Provide the (x, y) coordinate of the cell's center where the given text is located.  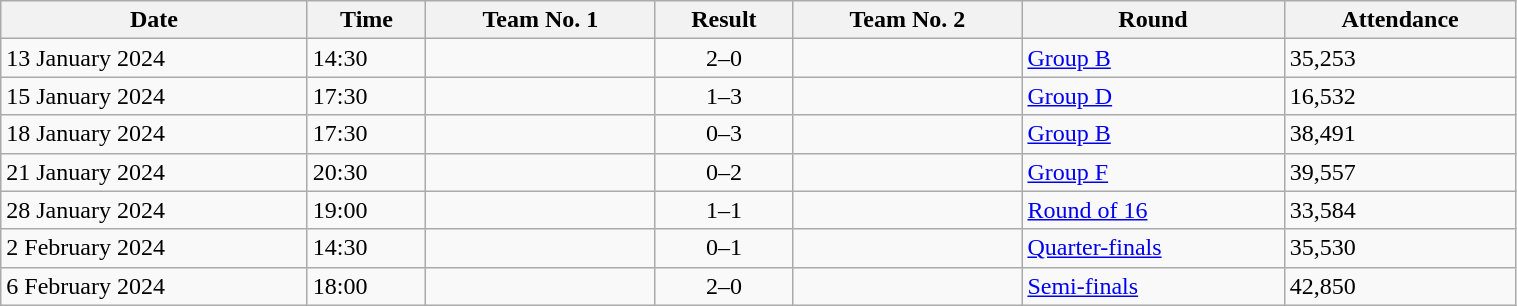
Group F (1153, 172)
1–1 (724, 210)
0–3 (724, 134)
Quarter-finals (1153, 248)
18 January 2024 (154, 134)
2 February 2024 (154, 248)
Result (724, 20)
19:00 (366, 210)
15 January 2024 (154, 96)
Semi-finals (1153, 286)
Round (1153, 20)
Attendance (1400, 20)
Round of 16 (1153, 210)
Time (366, 20)
16,532 (1400, 96)
1–3 (724, 96)
Team No. 2 (908, 20)
20:30 (366, 172)
35,530 (1400, 248)
13 January 2024 (154, 58)
28 January 2024 (154, 210)
0–2 (724, 172)
Group D (1153, 96)
21 January 2024 (154, 172)
33,584 (1400, 210)
39,557 (1400, 172)
Team No. 1 (540, 20)
6 February 2024 (154, 286)
0–1 (724, 248)
18:00 (366, 286)
Date (154, 20)
35,253 (1400, 58)
38,491 (1400, 134)
42,850 (1400, 286)
